Pinpoint the cell where the given text exists, returning its [x, y] midpoint coordinate. 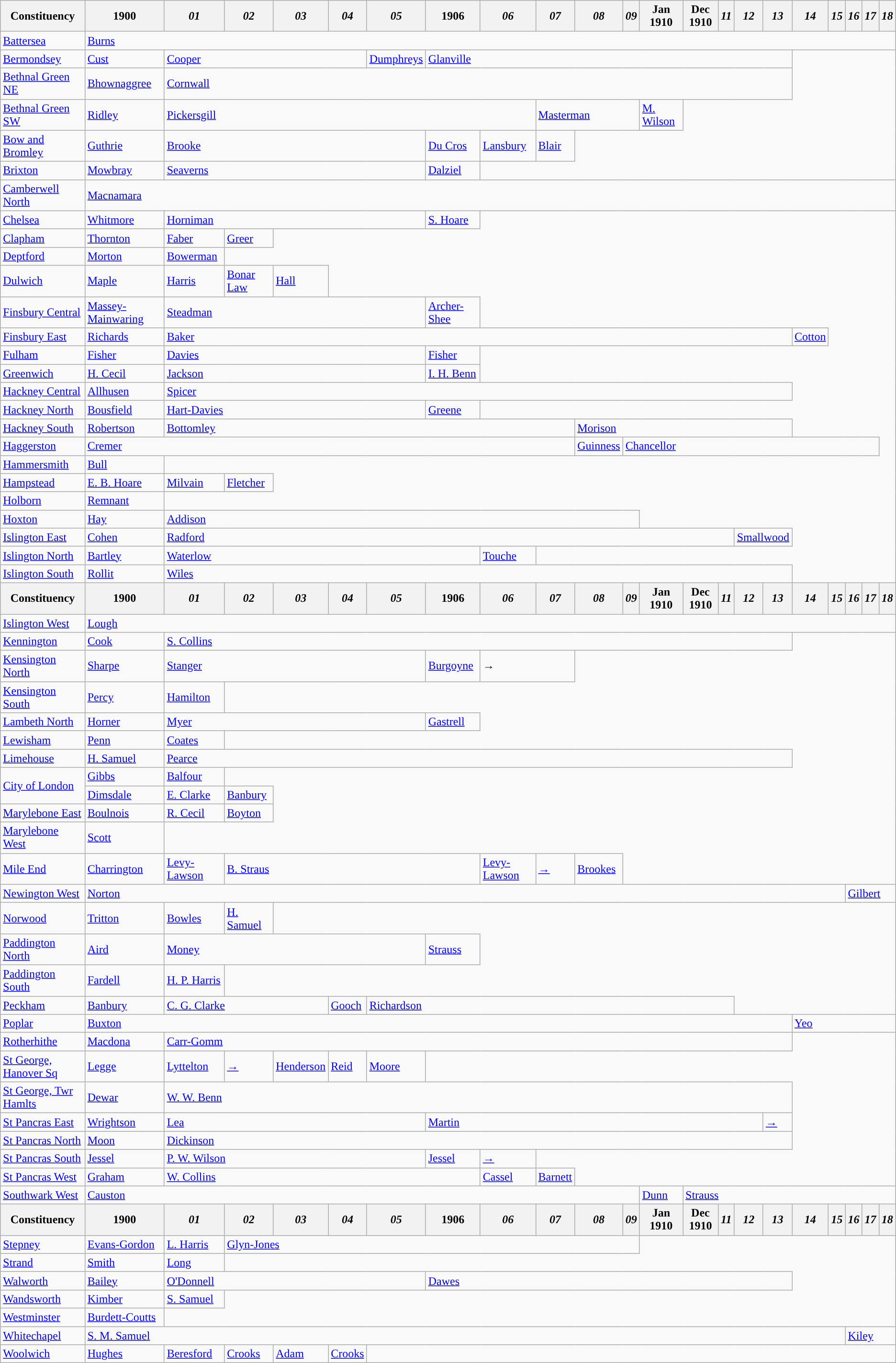
Myer [295, 722]
Hart-Davies [295, 410]
Seaverns [295, 170]
Jackson [295, 373]
B. Straus [352, 868]
Brooke [295, 146]
Limehouse [43, 758]
Holborn [43, 501]
Chancellor [750, 446]
Remnant [124, 501]
Whitechapel [43, 1335]
Pearce [478, 758]
Bethnal Green SW [43, 115]
Guthrie [124, 146]
Dulwich [43, 281]
Maple [124, 281]
Cook [124, 642]
Money [295, 949]
St Pancras South [43, 1159]
Smith [124, 1262]
Hackney South [43, 428]
Lambeth North [43, 722]
Fulham [43, 355]
Finsbury East [43, 337]
Finsbury Central [43, 312]
Peckham [43, 1005]
Coates [194, 740]
Bowerman [194, 256]
Marylebone East [43, 813]
Dewar [124, 1097]
Gibbs [124, 777]
Kennington [43, 642]
Kensington South [43, 697]
Kimber [124, 1299]
Bow and Bromley [43, 146]
Gooch [347, 1005]
Bull [124, 464]
Cornwall [478, 83]
Hampstead [43, 483]
Beresford [194, 1354]
Dawes [609, 1281]
Boulnois [124, 813]
Baker [478, 337]
Robertson [124, 428]
Spicer [478, 392]
I. H. Benn [453, 373]
Camberwell North [43, 195]
Wandsworth [43, 1299]
Morton [124, 256]
Burgoyne [453, 666]
Guinness [599, 446]
Adam [301, 1354]
Newington West [43, 893]
Kensington North [43, 666]
Cotton [810, 337]
E. Clarke [194, 795]
Dalziel [453, 170]
Woolwich [43, 1354]
Tritton [124, 918]
Lewisham [43, 740]
W. Collins [322, 1177]
St Pancras North [43, 1140]
Richards [124, 337]
S. M. Samuel [465, 1335]
Davies [295, 355]
Pickersgill [350, 115]
Fletcher [249, 483]
Rotherhithe [43, 1042]
Penn [124, 740]
Thornton [124, 238]
Wrightson [124, 1122]
Moore [396, 1067]
Bartley [124, 555]
Mowbray [124, 170]
Islington North [43, 555]
Hackney Central [43, 392]
Southwark West [43, 1195]
Cremer [330, 446]
Horniman [295, 220]
Evans-Gordon [124, 1244]
Long [194, 1262]
Norwood [43, 918]
Lyttelton [194, 1067]
Radford [449, 537]
Norton [465, 893]
Islington East [43, 537]
Hay [124, 519]
Richardson [550, 1005]
Whitmore [124, 220]
Masterman [588, 115]
Macnamara [490, 195]
Waterlow [322, 555]
Charrington [124, 868]
Sharpe [124, 666]
Hamilton [194, 697]
Rollit [124, 574]
Blair [555, 146]
Hoxton [43, 519]
Bonar Law [249, 281]
Steadman [295, 312]
W. W. Benn [478, 1097]
Bhownaggree [124, 83]
Lough [490, 623]
Causton [362, 1195]
Morison [683, 428]
Gilbert [870, 893]
City of London [43, 786]
Massey-Mainwaring [124, 312]
Paddington North [43, 949]
Mile End [43, 868]
Barnett [555, 1177]
Smallwood [763, 537]
R. Cecil [194, 813]
Dickinson [478, 1140]
Clapham [43, 238]
Paddington South [43, 980]
Westminster [43, 1317]
Bousfield [124, 410]
St George, Twr Hamlts [43, 1097]
Lansbury [508, 146]
Kiley [870, 1335]
Faber [194, 238]
Archer-Shee [453, 312]
H. P. Harris [194, 980]
Yeo [843, 1024]
Greene [453, 410]
Du Cros [453, 146]
Brookes [599, 868]
Moon [124, 1140]
O'Donnell [295, 1281]
Burns [490, 41]
Horner [124, 722]
Reid [347, 1067]
St George, Hanover Sq [43, 1067]
Deptford [43, 256]
Hackney North [43, 410]
Stanger [295, 666]
Islington West [43, 623]
Addison [402, 519]
Allhusen [124, 392]
Harris [194, 281]
Cooper [265, 59]
Cust [124, 59]
Glyn-Jones [432, 1244]
Brixton [43, 170]
St Pancras East [43, 1122]
Buxton [438, 1024]
Marylebone West [43, 838]
Greenwich [43, 373]
Milvain [194, 483]
Stepney [43, 1244]
Macdona [124, 1042]
Bermondsey [43, 59]
Cassel [508, 1177]
Ridley [124, 115]
Carr-Gomm [478, 1042]
Bottomley [370, 428]
Graham [124, 1177]
Percy [124, 697]
Greer [249, 238]
Bowles [194, 918]
Islington South [43, 574]
Fardell [124, 980]
H. Cecil [124, 373]
Hall [301, 281]
L. Harris [194, 1244]
Martin [594, 1122]
Balfour [194, 777]
Battersea [43, 41]
S. Collins [478, 642]
Gastrell [453, 722]
M. Wilson [661, 115]
Poplar [43, 1024]
Chelsea [43, 220]
Strand [43, 1262]
Lea [295, 1122]
C. G. Clarke [246, 1005]
Dumphreys [396, 59]
Walworth [43, 1281]
E. B. Hoare [124, 483]
S. Samuel [194, 1299]
Wiles [478, 574]
Bethnal Green NE [43, 83]
Burdett-Coutts [124, 1317]
Henderson [301, 1067]
Cohen [124, 537]
Touche [508, 555]
Dimsdale [124, 795]
St Pancras West [43, 1177]
Dunn [661, 1195]
Bailey [124, 1281]
Hammersmith [43, 464]
Boyton [249, 813]
S. Hoare [453, 220]
Hughes [124, 1354]
Legge [124, 1067]
P. W. Wilson [295, 1159]
Glanville [609, 59]
Aird [124, 949]
Haggerston [43, 446]
Scott [124, 838]
